Return [X, Y] of the center of cell containing provided text 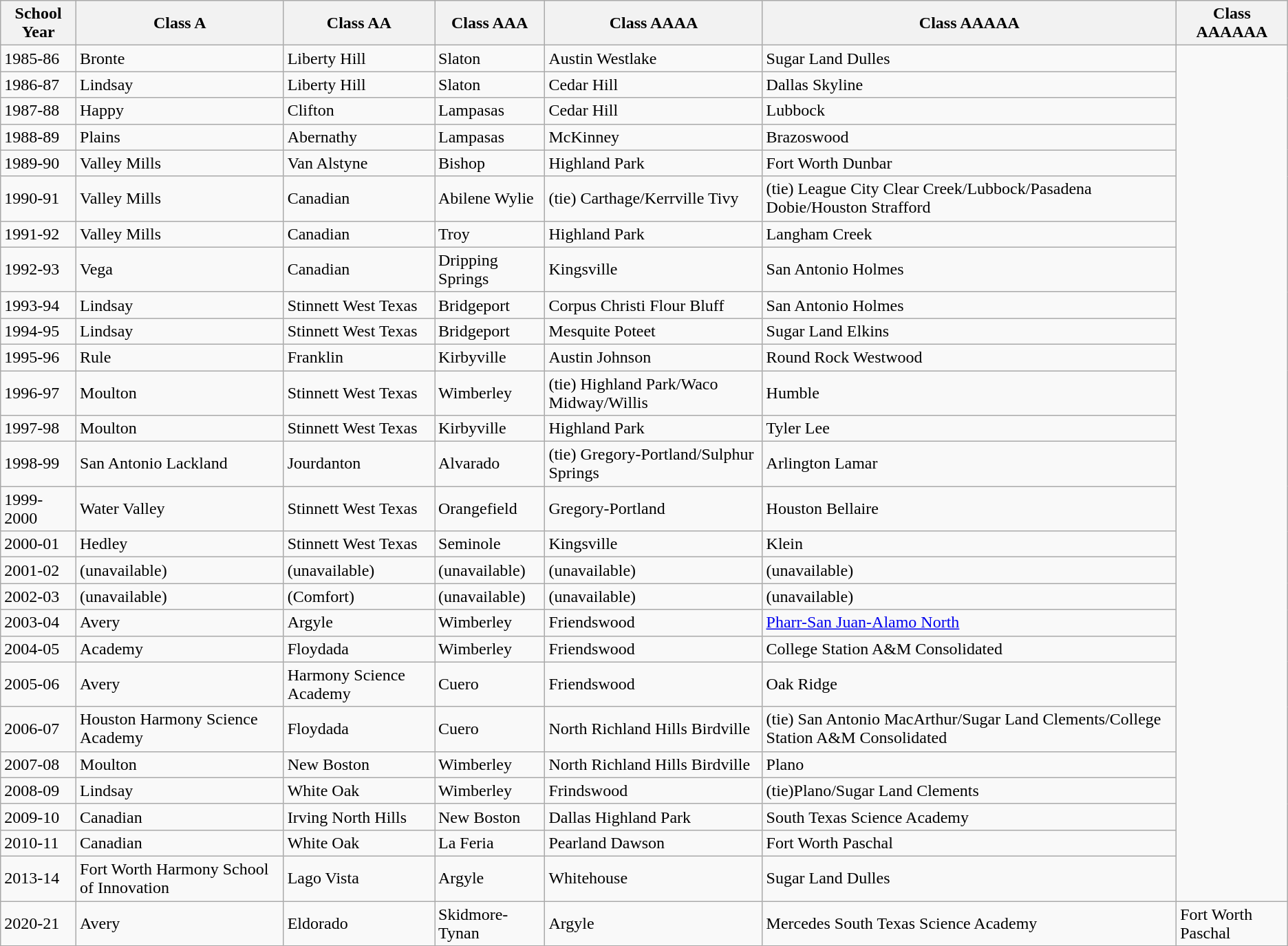
School Year [39, 23]
McKinney [654, 137]
Mesquite Poteet [654, 331]
Rule [180, 357]
Lubbock [969, 111]
Class AAA [490, 23]
Class A [180, 23]
2013-14 [39, 878]
Dripping Springs [490, 270]
1990-91 [39, 198]
(tie)Plano/Sugar Land Clements [969, 791]
Class AAAAA [969, 23]
1986-87 [39, 85]
South Texas Science Academy [969, 817]
2007-08 [39, 764]
Fort Worth Harmony School of Innovation [180, 878]
Humble [969, 392]
Oak Ridge [969, 684]
(tie) Carthage/Kerrville Tivy [654, 198]
Dallas Highland Park [654, 817]
Lago Vista [359, 878]
1996-97 [39, 392]
1989-90 [39, 163]
1987-88 [39, 111]
(tie) Gregory-Portland/Sulphur Springs [654, 464]
Plano [969, 764]
Sugar Land Elkins [969, 331]
Irving North Hills [359, 817]
Clifton [359, 111]
2006-07 [39, 729]
Fort Worth Dunbar [969, 163]
Abilene Wylie [490, 198]
Van Alstyne [359, 163]
Academy [180, 649]
1997-98 [39, 429]
2008-09 [39, 791]
Gregory-Portland [654, 509]
1991-92 [39, 234]
Houston Harmony Science Academy [180, 729]
Houston Bellaire [969, 509]
San Antonio Lackland [180, 464]
Bronte [180, 58]
Seminole [490, 544]
Dallas Skyline [969, 85]
(tie) San Antonio MacArthur/Sugar Land Clements/College Station A&M Consolidated [969, 729]
Tyler Lee [969, 429]
1995-96 [39, 357]
1988-89 [39, 137]
Jourdanton [359, 464]
Round Rock Westwood [969, 357]
Franklin [359, 357]
Arlington Lamar [969, 464]
2000-01 [39, 544]
Class AAAAAA [1232, 23]
Orangefield [490, 509]
2005-06 [39, 684]
College Station A&M Consolidated [969, 649]
2001-02 [39, 570]
Brazoswood [969, 137]
1985-86 [39, 58]
Water Valley [180, 509]
Langham Creek [969, 234]
Class AAAA [654, 23]
(tie) League City Clear Creek/Lubbock/Pasadena Dobie/Houston Strafford [969, 198]
2010-11 [39, 843]
Pharr-San Juan-Alamo North [969, 623]
Austin Westlake [654, 58]
Whitehouse [654, 878]
2004-05 [39, 649]
Frindswood [654, 791]
1993-94 [39, 305]
Skidmore-Tynan [490, 923]
Mercedes South Texas Science Academy [969, 923]
Klein [969, 544]
2002-03 [39, 596]
Class AA [359, 23]
Troy [490, 234]
1998-99 [39, 464]
Alvarado [490, 464]
2009-10 [39, 817]
Harmony Science Academy [359, 684]
Pearland Dawson [654, 843]
Bishop [490, 163]
Corpus Christi Flour Bluff [654, 305]
Plains [180, 137]
1992-93 [39, 270]
Hedley [180, 544]
Vega [180, 270]
1994-95 [39, 331]
Abernathy [359, 137]
La Feria [490, 843]
1999-2000 [39, 509]
(tie) Highland Park/Waco Midway/Willis [654, 392]
Austin Johnson [654, 357]
2003-04 [39, 623]
Happy [180, 111]
2020-21 [39, 923]
(Comfort) [359, 596]
Eldorado [359, 923]
